Return (X, Y) of the center of cell containing provided text 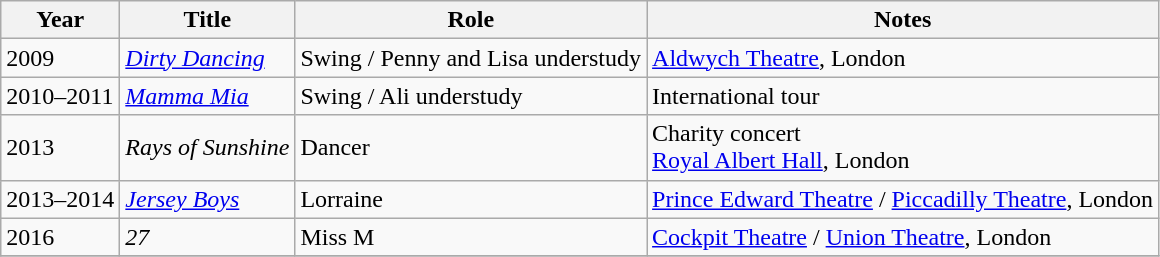
Mamma Mia (208, 96)
Year (60, 20)
Dirty Dancing (208, 58)
Dancer (471, 148)
Title (208, 20)
Jersey Boys (208, 199)
27 (208, 237)
Notes (903, 20)
2013 (60, 148)
2009 (60, 58)
Prince Edward Theatre / Piccadilly Theatre, London (903, 199)
Charity concertRoyal Albert Hall, London (903, 148)
2016 (60, 237)
Cockpit Theatre / Union Theatre, London (903, 237)
International tour (903, 96)
Rays of Sunshine (208, 148)
2013–2014 (60, 199)
2010–2011 (60, 96)
Swing / Ali understudy (471, 96)
Aldwych Theatre, London (903, 58)
Lorraine (471, 199)
Role (471, 20)
Swing / Penny and Lisa understudy (471, 58)
Miss M (471, 237)
